For the text-containing cell, return its midpoint in (x, y) coordinate format. 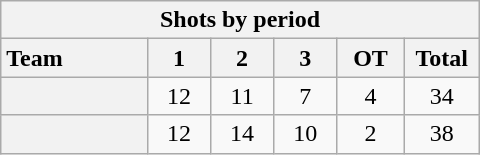
1 (178, 58)
10 (306, 134)
3 (306, 58)
14 (242, 134)
Shots by period (240, 20)
Total (442, 58)
OT (371, 58)
4 (371, 96)
11 (242, 96)
34 (442, 96)
7 (306, 96)
Team (74, 58)
38 (442, 134)
